For the text-containing cell, return its midpoint in [x, y] coordinate format. 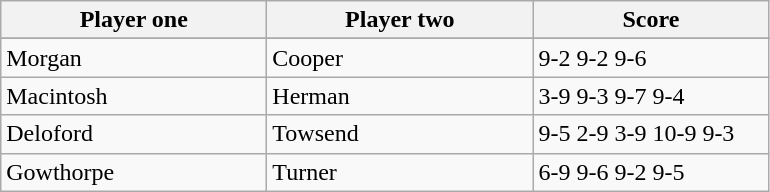
Herman [400, 96]
9-2 9-2 9-6 [651, 58]
6-9 9-6 9-2 9-5 [651, 172]
Player two [400, 20]
Player one [134, 20]
Macintosh [134, 96]
Deloford [134, 134]
Morgan [134, 58]
Gowthorpe [134, 172]
Cooper [400, 58]
Towsend [400, 134]
3-9 9-3 9-7 9-4 [651, 96]
Score [651, 20]
9-5 2-9 3-9 10-9 9-3 [651, 134]
Turner [400, 172]
